Identify which cell holds the provided text, then report its [x, y] central coordinate. 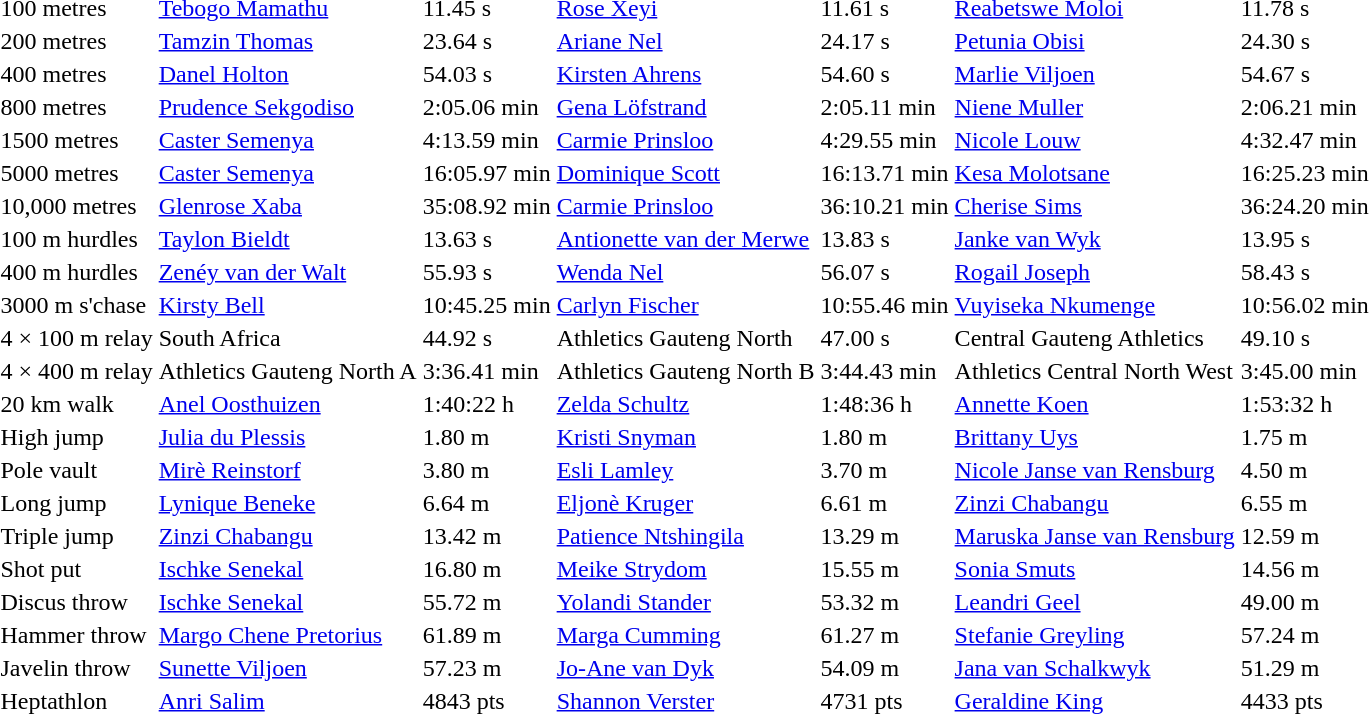
Athletics Gauteng North A [288, 371]
Julia du Plessis [288, 437]
Mirè Reinstorf [288, 470]
61.89 m [486, 635]
Marlie Viljoen [1094, 74]
Athletics Gauteng North [686, 338]
3:36.41 min [486, 371]
Antionette van der Merwe [686, 239]
Margo Chene Pretorius [288, 635]
35:08.92 min [486, 206]
Maruska Janse van Rensburg [1094, 536]
Yolandi Stander [686, 602]
Athletics Central North West [1094, 371]
Jo-Ane van Dyk [686, 668]
Jana van Schalkwyk [1094, 668]
Dominique Scott [686, 173]
South Africa [288, 338]
10:55.46 min [884, 305]
Prudence Sekgodiso [288, 107]
3:44.43 min [884, 371]
Tamzin Thomas [288, 41]
Meike Strydom [686, 569]
13.83 s [884, 239]
Esli Lamley [686, 470]
Nicole Janse van Rensburg [1094, 470]
Ariane Nel [686, 41]
3.80 m [486, 470]
16:05.97 min [486, 173]
Nicole Louw [1094, 140]
23.64 s [486, 41]
16:13.71 min [884, 173]
Petunia Obisi [1094, 41]
Danel Holton [288, 74]
56.07 s [884, 272]
1:40:22 h [486, 404]
Sunette Viljoen [288, 668]
24.17 s [884, 41]
Wenda Nel [686, 272]
47.00 s [884, 338]
Gena Löfstrand [686, 107]
Anel Oosthuizen [288, 404]
54.09 m [884, 668]
Zenéy van der Walt [288, 272]
10:45.25 min [486, 305]
Niene Muller [1094, 107]
Eljonè Kruger [686, 503]
57.23 m [486, 668]
16.80 m [486, 569]
Central Gauteng Athletics [1094, 338]
2:05.06 min [486, 107]
Marga Cumming [686, 635]
Kristi Snyman [686, 437]
Zelda Schultz [686, 404]
36:10.21 min [884, 206]
6.61 m [884, 503]
Taylon Bieldt [288, 239]
Glenrose Xaba [288, 206]
Sonia Smuts [1094, 569]
61.27 m [884, 635]
4:13.59 min [486, 140]
55.72 m [486, 602]
Carlyn Fischer [686, 305]
Kirsten Ahrens [686, 74]
13.29 m [884, 536]
Lynique Beneke [288, 503]
Brittany Uys [1094, 437]
54.03 s [486, 74]
55.93 s [486, 272]
Cherise Sims [1094, 206]
Rogail Joseph [1094, 272]
54.60 s [884, 74]
3.70 m [884, 470]
Vuyiseka Nkumenge [1094, 305]
Stefanie Greyling [1094, 635]
6.64 m [486, 503]
2:05.11 min [884, 107]
Athletics Gauteng North B [686, 371]
15.55 m [884, 569]
Patience Ntshingila [686, 536]
53.32 m [884, 602]
1:48:36 h [884, 404]
Kesa Molotsane [1094, 173]
Annette Koen [1094, 404]
Kirsty Bell [288, 305]
44.92 s [486, 338]
Janke van Wyk [1094, 239]
4:29.55 min [884, 140]
Leandri Geel [1094, 602]
13.63 s [486, 239]
13.42 m [486, 536]
